Identify which cell holds the provided text, then report its (X, Y) central coordinate. 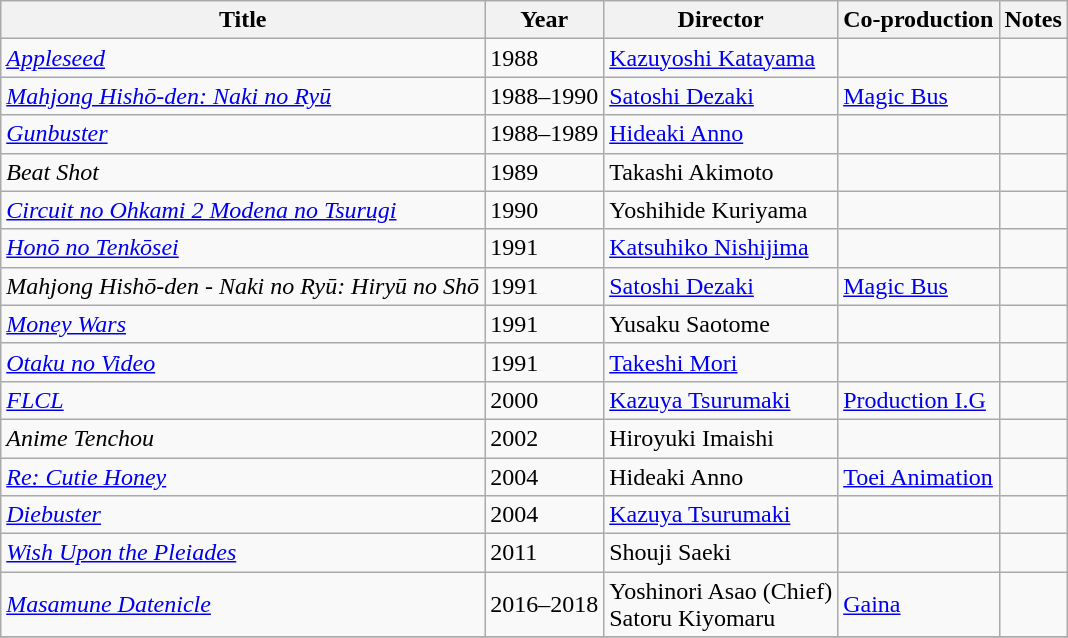
Yoshinori Asao (Chief)Satoru Kiyomaru (721, 604)
1988–1989 (544, 134)
Production I.G (918, 400)
FLCL (243, 400)
Takashi Akimoto (721, 172)
Diebuster (243, 515)
Gunbuster (243, 134)
Title (243, 20)
2002 (544, 438)
Mahjong Hishō-den: Naki no Ryū (243, 96)
Wish Upon the Pleiades (243, 553)
1990 (544, 210)
2016–2018 (544, 604)
Toei Animation (918, 477)
Appleseed (243, 58)
2000 (544, 400)
1988 (544, 58)
Money Wars (243, 324)
Year (544, 20)
Beat Shot (243, 172)
Mahjong Hishō-den - Naki no Ryū: Hiryū no Shō (243, 286)
Shouji Saeki (721, 553)
2011 (544, 553)
Co-production (918, 20)
Notes (1033, 20)
Hiroyuki Imaishi (721, 438)
Takeshi Mori (721, 362)
1988–1990 (544, 96)
Director (721, 20)
Circuit no Ohkami 2 Modena no Tsurugi (243, 210)
Otaku no Video (243, 362)
Anime Tenchou (243, 438)
Katsuhiko Nishijima (721, 248)
Masamune Datenicle (243, 604)
Yoshihide Kuriyama (721, 210)
Honō no Tenkōsei (243, 248)
1989 (544, 172)
Re: Cutie Honey (243, 477)
Gaina (918, 604)
Yusaku Saotome (721, 324)
Kazuyoshi Katayama (721, 58)
